Output the (x, y) coordinate of the center of the cell containing the given text.  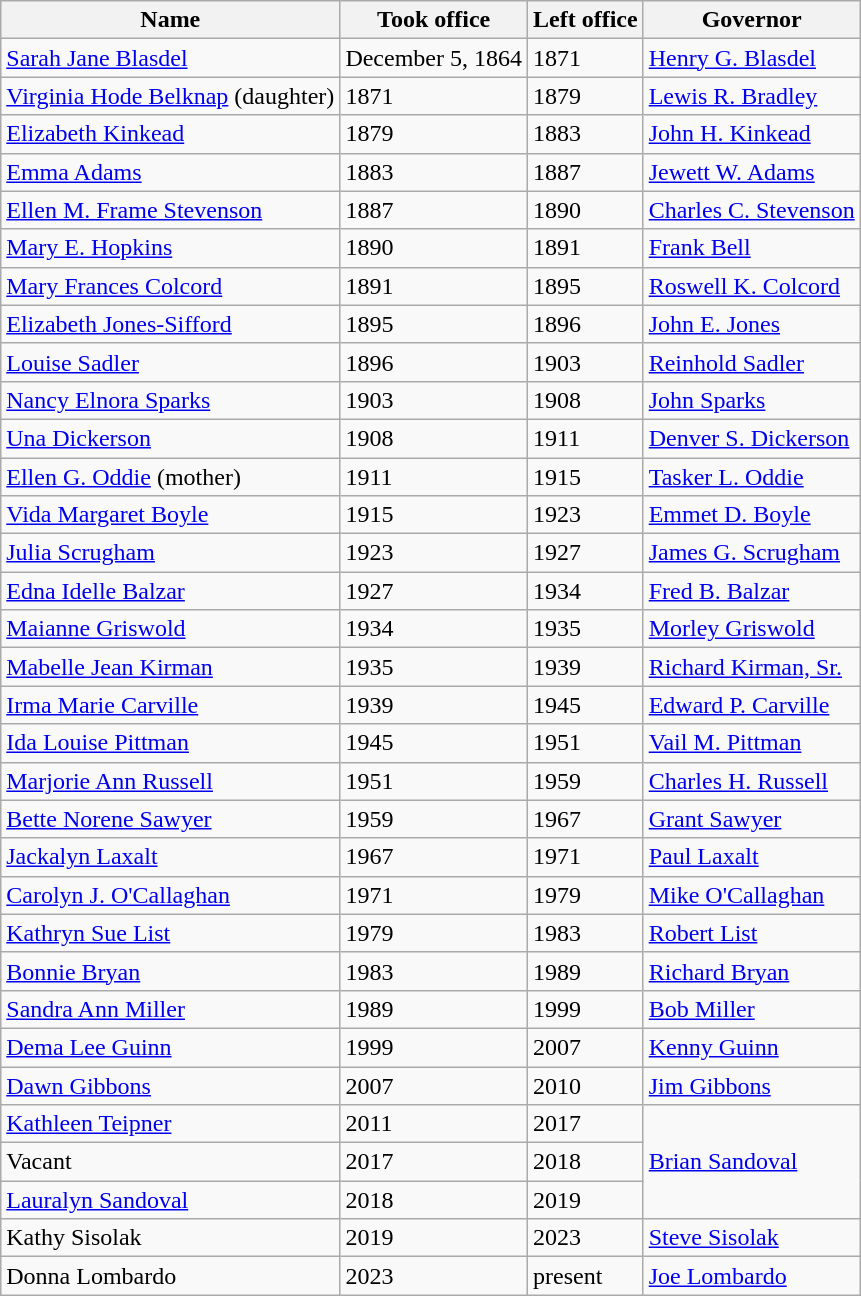
Morley Griswold (752, 629)
Jim Gibbons (752, 1085)
Mabelle Jean Kirman (170, 667)
Frank Bell (752, 248)
Grant Sawyer (752, 819)
Name (170, 20)
Una Dickerson (170, 438)
Kathryn Sue List (170, 933)
Maianne Griswold (170, 629)
Elizabeth Kinkead (170, 134)
Governor (752, 20)
Elizabeth Jones-Sifford (170, 324)
2011 (434, 1124)
present (586, 1276)
Steve Sisolak (752, 1238)
John H. Kinkead (752, 134)
December 5, 1864 (434, 58)
Charles C. Stevenson (752, 210)
Vida Margaret Boyle (170, 515)
Edna Idelle Balzar (170, 591)
Emma Adams (170, 172)
Paul Laxalt (752, 857)
Bonnie Bryan (170, 971)
Ellen M. Frame Stevenson (170, 210)
Mary Frances Colcord (170, 286)
Virginia Hode Belknap (daughter) (170, 96)
Vacant (170, 1162)
2010 (586, 1085)
Nancy Elnora Sparks (170, 400)
Edward P. Carville (752, 705)
Left office (586, 20)
Lewis R. Bradley (752, 96)
Denver S. Dickerson (752, 438)
Fred B. Balzar (752, 591)
Louise Sadler (170, 362)
John Sparks (752, 400)
Ellen G. Oddie (mother) (170, 477)
Dema Lee Guinn (170, 1047)
James G. Scrugham (752, 553)
Mike O'Callaghan (752, 895)
Vail M. Pittman (752, 743)
Roswell K. Colcord (752, 286)
Joe Lombardo (752, 1276)
Bette Norene Sawyer (170, 819)
Sandra Ann Miller (170, 1009)
Kathy Sisolak (170, 1238)
Richard Kirman, Sr. (752, 667)
Carolyn J. O'Callaghan (170, 895)
Jewett W. Adams (752, 172)
Lauralyn Sandoval (170, 1200)
Marjorie Ann Russell (170, 781)
Emmet D. Boyle (752, 515)
John E. Jones (752, 324)
Took office (434, 20)
Kathleen Teipner (170, 1124)
Donna Lombardo (170, 1276)
Irma Marie Carville (170, 705)
Robert List (752, 933)
Ida Louise Pittman (170, 743)
Reinhold Sadler (752, 362)
Jackalyn Laxalt (170, 857)
Bob Miller (752, 1009)
Richard Bryan (752, 971)
Mary E. Hopkins (170, 248)
Kenny Guinn (752, 1047)
Dawn Gibbons (170, 1085)
Tasker L. Oddie (752, 477)
Brian Sandoval (752, 1162)
Sarah Jane Blasdel (170, 58)
Julia Scrugham (170, 553)
Charles H. Russell (752, 781)
Henry G. Blasdel (752, 58)
